For the text-containing cell, return its midpoint in (x, y) coordinate format. 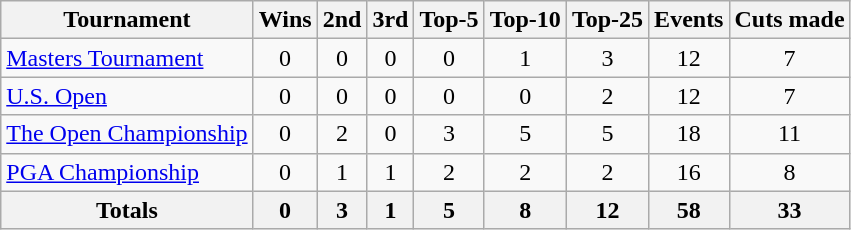
18 (689, 134)
33 (790, 210)
U.S. Open (127, 96)
2nd (342, 20)
Top-5 (449, 20)
Totals (127, 210)
16 (689, 172)
Cuts made (790, 20)
Top-25 (607, 20)
Masters Tournament (127, 58)
3rd (390, 20)
Events (689, 20)
58 (689, 210)
Wins (285, 20)
Top-10 (525, 20)
PGA Championship (127, 172)
Tournament (127, 20)
11 (790, 134)
The Open Championship (127, 134)
